Find where the given text appears and provide that cell's center as [X, Y] coordinate. 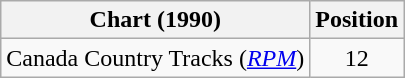
Position [357, 20]
Canada Country Tracks (RPM) [156, 58]
Chart (1990) [156, 20]
12 [357, 58]
